From the cell containing the given text, extract its center point as [x, y] coordinate. 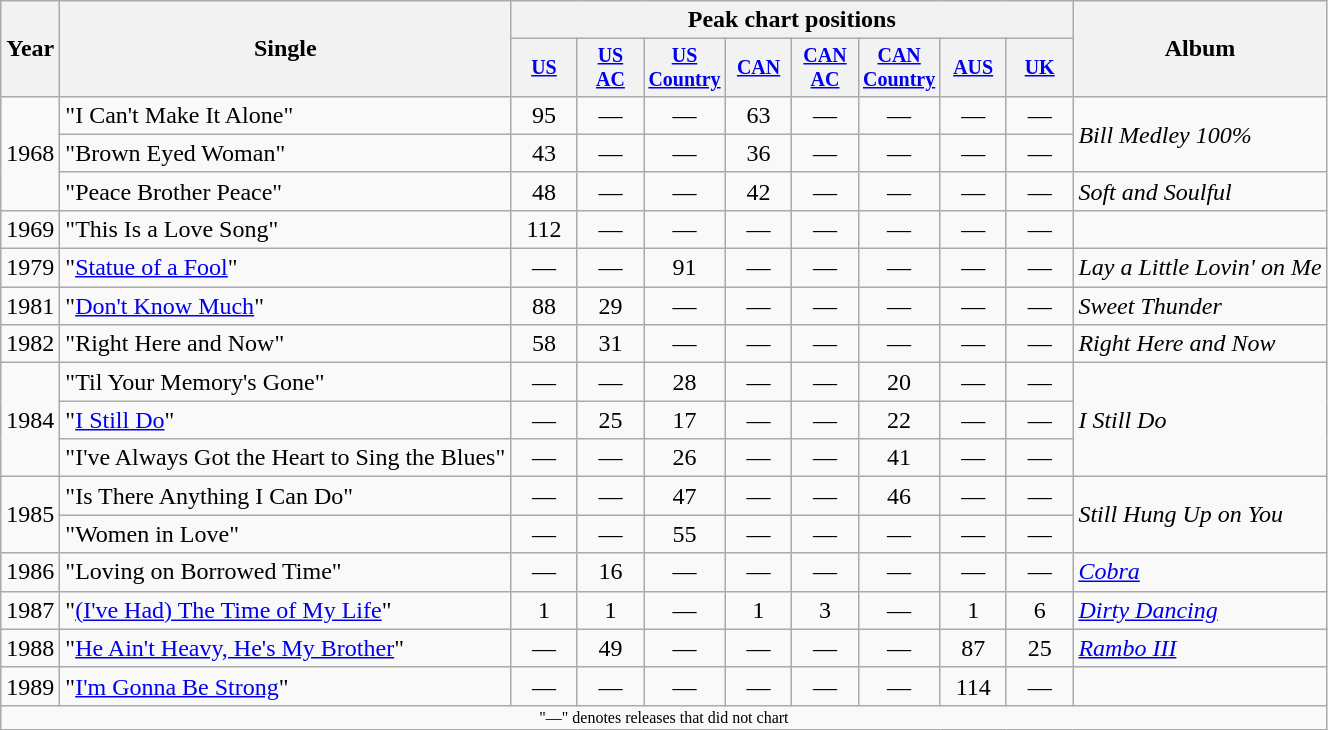
49 [610, 648]
"Is There Anything I Can Do" [286, 496]
Sweet Thunder [1200, 306]
112 [544, 229]
Year [30, 49]
"—" denotes releases that did not chart [664, 717]
"Right Here and Now" [286, 344]
36 [758, 153]
"I've Always Got the Heart to Sing the Blues" [286, 458]
1969 [30, 229]
"I Still Do" [286, 420]
USAC [610, 68]
"He Ain't Heavy, He's My Brother" [286, 648]
114 [973, 686]
CAN AC [825, 68]
58 [544, 344]
43 [544, 153]
42 [758, 191]
CAN Country [899, 68]
3 [825, 610]
I Still Do [1200, 420]
US [544, 68]
29 [610, 306]
88 [544, 306]
"Brown Eyed Woman" [286, 153]
"Statue of a Fool" [286, 268]
16 [610, 572]
26 [685, 458]
1987 [30, 610]
US Country [685, 68]
"(I've Had) The Time of My Life" [286, 610]
46 [899, 496]
Lay a Little Lovin' on Me [1200, 268]
Soft and Soulful [1200, 191]
"Women in Love" [286, 534]
1979 [30, 268]
22 [899, 420]
Right Here and Now [1200, 344]
"Don't Know Much" [286, 306]
"This Is a Love Song" [286, 229]
"Loving on Borrowed Time" [286, 572]
"Peace Brother Peace" [286, 191]
31 [610, 344]
55 [685, 534]
1981 [30, 306]
AUS [973, 68]
Peak chart positions [792, 20]
1984 [30, 420]
Single [286, 49]
Album [1200, 49]
1989 [30, 686]
"I'm Gonna Be Strong" [286, 686]
Bill Medley 100% [1200, 134]
CAN [758, 68]
Still Hung Up on You [1200, 515]
Rambo III [1200, 648]
1982 [30, 344]
1985 [30, 515]
91 [685, 268]
1986 [30, 572]
"I Can't Make It Alone" [286, 115]
47 [685, 496]
17 [685, 420]
20 [899, 382]
87 [973, 648]
63 [758, 115]
6 [1039, 610]
48 [544, 191]
95 [544, 115]
UK [1039, 68]
1988 [30, 648]
"Til Your Memory's Gone" [286, 382]
1968 [30, 153]
28 [685, 382]
Cobra [1200, 572]
41 [899, 458]
Dirty Dancing [1200, 610]
